For the text-containing cell, return its midpoint in [X, Y] coordinate format. 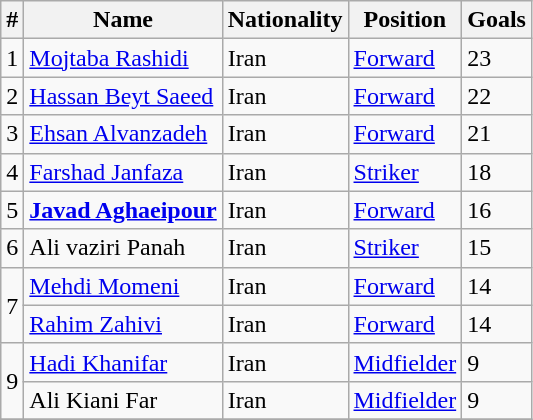
Mehdi Momeni [123, 286]
16 [497, 210]
2 [12, 96]
Hassan Beyt Saeed [123, 96]
6 [12, 248]
5 [12, 210]
Javad Aghaeipour [123, 210]
23 [497, 58]
Position [405, 20]
Farshad Janfaza [123, 172]
Ali Kiani Far [123, 400]
Goals [497, 20]
# [12, 20]
Hadi Khanifar [123, 362]
15 [497, 248]
1 [12, 58]
4 [12, 172]
18 [497, 172]
7 [12, 305]
21 [497, 134]
Mojtaba Rashidi [123, 58]
Rahim Zahivi [123, 324]
3 [12, 134]
Ehsan Alvanzadeh [123, 134]
Name [123, 20]
Ali vaziri Panah [123, 248]
22 [497, 96]
Nationality [285, 20]
